Search for the cell housing the specified text and yield its (x, y) center coordinate. 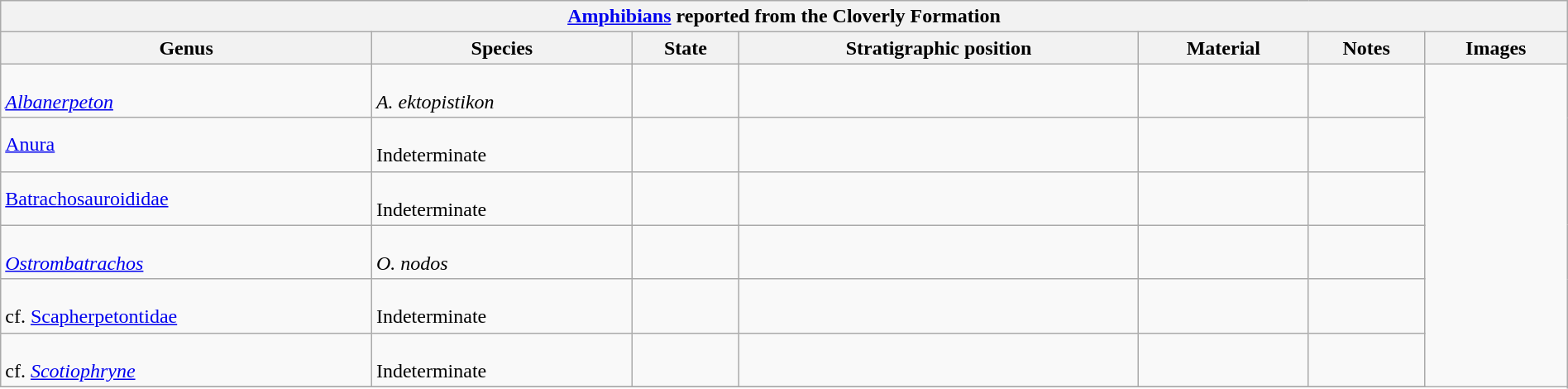
Batrachosauroididae (187, 199)
Ostrombatrachos (187, 252)
cf. Scapherpetontidae (187, 306)
Material (1224, 48)
Images (1495, 48)
O. nodos (501, 252)
Notes (1366, 48)
Anura (187, 144)
Amphibians reported from the Cloverly Formation (784, 17)
State (685, 48)
Genus (187, 48)
Albanerpeton (187, 91)
Species (501, 48)
Stratigraphic position (938, 48)
cf. Scotiophryne (187, 359)
A. ektopistikon (501, 91)
